Provide the [X, Y] coordinate of the cell's center where the given text is located.  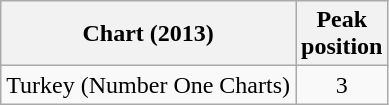
Turkey (Number One Charts) [148, 85]
3 [342, 85]
Chart (2013) [148, 34]
Peakposition [342, 34]
